Search for the cell housing the specified text and yield its (X, Y) center coordinate. 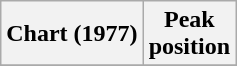
Peakposition (189, 34)
Chart (1977) (72, 34)
